Capture the cell that displays the provided text and extract its [x, y] central coordinate. 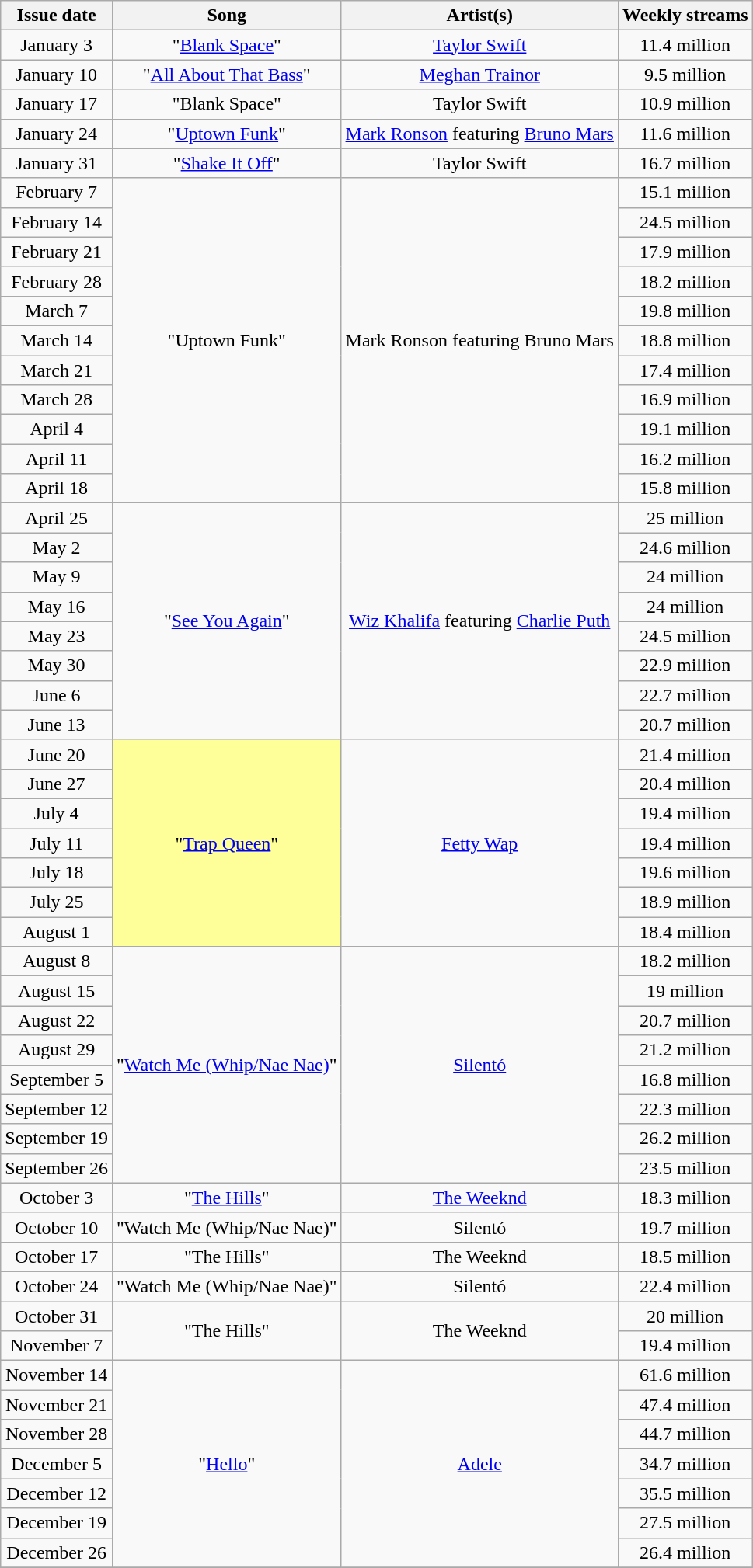
November 28 [57, 1434]
January 24 [57, 134]
July 11 [57, 843]
April 25 [57, 518]
17.9 million [685, 252]
11.6 million [685, 134]
November 14 [57, 1375]
19.6 million [685, 873]
22.9 million [685, 666]
April 18 [57, 488]
September 5 [57, 1080]
22.7 million [685, 695]
July 18 [57, 873]
December 5 [57, 1464]
June 20 [57, 754]
October 17 [57, 1257]
19 million [685, 991]
18.3 million [685, 1198]
"Shake It Off" [227, 163]
Weekly streams [685, 16]
June 6 [57, 695]
34.7 million [685, 1464]
26.4 million [685, 1552]
October 31 [57, 1316]
April 11 [57, 459]
November 21 [57, 1405]
15.1 million [685, 193]
20 million [685, 1316]
March 21 [57, 370]
August 1 [57, 932]
18.4 million [685, 932]
9.5 million [685, 75]
Wiz Khalifa featuring Charlie Puth [479, 621]
August 8 [57, 961]
May 30 [57, 666]
44.7 million [685, 1434]
47.4 million [685, 1405]
December 12 [57, 1493]
24.6 million [685, 548]
25 million [685, 518]
21.4 million [685, 754]
22.3 million [685, 1109]
February 7 [57, 193]
February 28 [57, 281]
Song [227, 16]
16.2 million [685, 459]
26.2 million [685, 1139]
Meghan Trainor [479, 75]
15.8 million [685, 488]
July 25 [57, 902]
August 15 [57, 991]
June 13 [57, 725]
May 2 [57, 548]
16.7 million [685, 163]
March 28 [57, 400]
11.4 million [685, 45]
61.6 million [685, 1375]
19.7 million [685, 1227]
Fetty Wap [479, 843]
December 19 [57, 1523]
19.8 million [685, 311]
August 29 [57, 1050]
March 7 [57, 311]
Issue date [57, 16]
September 12 [57, 1109]
20.4 million [685, 784]
35.5 million [685, 1493]
"All About That Bass" [227, 75]
19.1 million [685, 429]
May 16 [57, 607]
"See You Again" [227, 621]
16.9 million [685, 400]
February 21 [57, 252]
"Hello" [227, 1464]
"Trap Queen" [227, 843]
October 24 [57, 1286]
May 23 [57, 636]
27.5 million [685, 1523]
18.8 million [685, 340]
November 7 [57, 1346]
September 26 [57, 1168]
June 27 [57, 784]
22.4 million [685, 1286]
18.5 million [685, 1257]
January 3 [57, 45]
10.9 million [685, 104]
Artist(s) [479, 16]
January 17 [57, 104]
August 22 [57, 1020]
March 14 [57, 340]
18.9 million [685, 902]
December 26 [57, 1552]
21.2 million [685, 1050]
July 4 [57, 813]
April 4 [57, 429]
Adele [479, 1464]
May 9 [57, 577]
17.4 million [685, 370]
September 19 [57, 1139]
January 10 [57, 75]
October 10 [57, 1227]
January 31 [57, 163]
October 3 [57, 1198]
16.8 million [685, 1080]
February 14 [57, 222]
23.5 million [685, 1168]
